Determine the [x, y] coordinate at the center of the cell enclosing the given text.  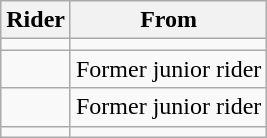
Rider [36, 20]
From [168, 20]
